Identify which cell holds the provided text, then report its (X, Y) central coordinate. 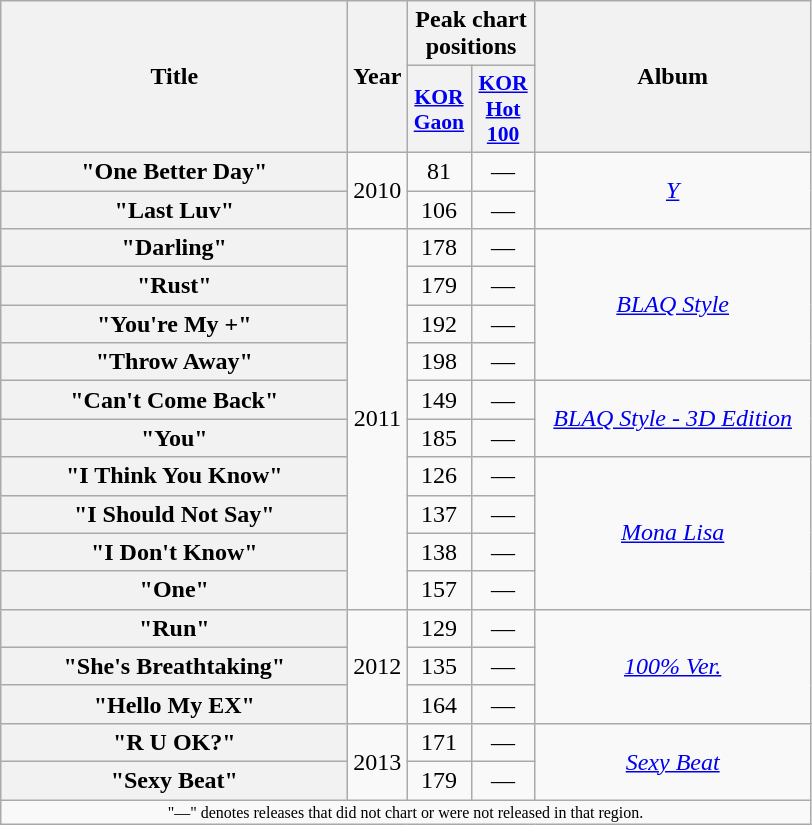
BLAQ Style - 3D Edition (672, 419)
171 (439, 742)
129 (439, 628)
185 (439, 438)
"Throw Away" (174, 362)
164 (439, 704)
2010 (378, 190)
"Sexy Beat" (174, 780)
Peak chart positions (471, 34)
"She's Breathtaking" (174, 666)
135 (439, 666)
126 (439, 476)
81 (439, 171)
"I Think You Know" (174, 476)
KORGaon (439, 110)
"I Don't Know" (174, 552)
2013 (378, 761)
Year (378, 77)
"Can't Come Back" (174, 400)
"Hello My EX" (174, 704)
"R U OK?" (174, 742)
192 (439, 324)
100% Ver. (672, 666)
"Run" (174, 628)
"Darling" (174, 248)
"Last Luv" (174, 209)
"I Should Not Say" (174, 514)
149 (439, 400)
"Rust" (174, 286)
KORHot 100 (503, 110)
178 (439, 248)
2011 (378, 420)
2012 (378, 666)
"You're My +" (174, 324)
106 (439, 209)
Y (672, 190)
"One Better Day" (174, 171)
198 (439, 362)
"—" denotes releases that did not chart or were not released in that region. (406, 812)
138 (439, 552)
Album (672, 77)
BLAQ Style (672, 305)
"One" (174, 590)
Mona Lisa (672, 533)
"You" (174, 438)
137 (439, 514)
Title (174, 77)
Sexy Beat (672, 761)
157 (439, 590)
